Capture the cell that displays the provided text and extract its (X, Y) central coordinate. 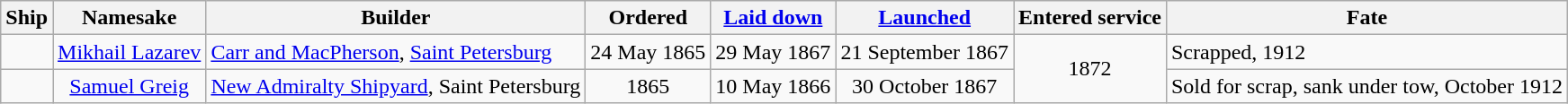
Entered service (1090, 18)
New Admiralty Shipyard, Saint Petersburg (396, 86)
1872 (1090, 69)
Samuel Greig (130, 86)
21 September 1867 (925, 52)
Namesake (130, 18)
Ship (27, 18)
Fate (1366, 18)
30 October 1867 (925, 86)
10 May 1866 (774, 86)
Ordered (648, 18)
Mikhail Lazarev (130, 52)
Carr and MacPherson, Saint Petersburg (396, 52)
24 May 1865 (648, 52)
Launched (925, 18)
Scrapped, 1912 (1366, 52)
29 May 1867 (774, 52)
Sold for scrap, sank under tow, October 1912 (1366, 86)
Laid down (774, 18)
Builder (396, 18)
1865 (648, 86)
